Find where the given text appears and provide that cell's center as [x, y] coordinate. 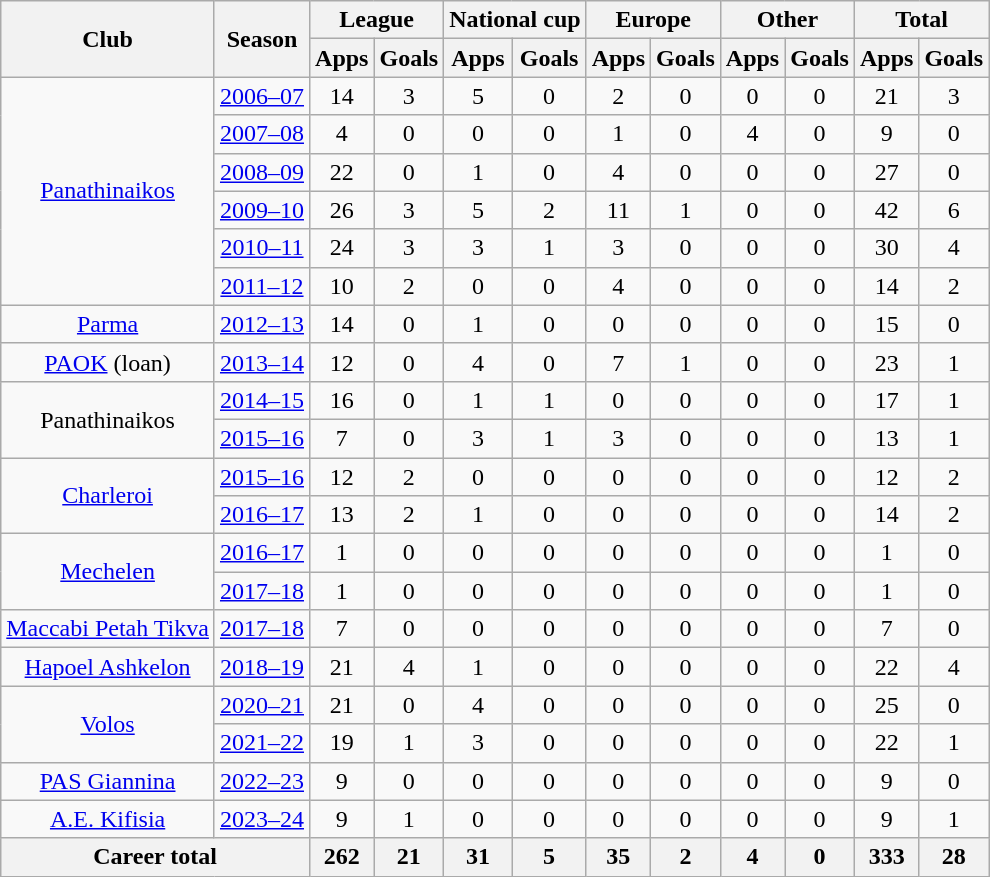
Maccabi Petah Tikva [108, 629]
Europe [653, 20]
2006–07 [262, 96]
Career total [156, 857]
10 [342, 286]
2013–14 [262, 362]
42 [886, 210]
League [377, 20]
2009–10 [262, 210]
Parma [108, 324]
2014–15 [262, 400]
2011–12 [262, 286]
Volos [108, 724]
2023–24 [262, 819]
30 [886, 248]
25 [886, 705]
28 [954, 857]
15 [886, 324]
National cup [515, 20]
Season [262, 39]
Mechelen [108, 572]
35 [618, 857]
262 [342, 857]
2020–21 [262, 705]
333 [886, 857]
Charleroi [108, 496]
2007–08 [262, 134]
19 [342, 743]
6 [954, 210]
PAOK (loan) [108, 362]
Other [787, 20]
24 [342, 248]
23 [886, 362]
Total [921, 20]
16 [342, 400]
2022–23 [262, 781]
17 [886, 400]
2018–19 [262, 667]
31 [478, 857]
2021–22 [262, 743]
11 [618, 210]
26 [342, 210]
A.E. Kifisia [108, 819]
2012–13 [262, 324]
Hapoel Ashkelon [108, 667]
PAS Giannina [108, 781]
Club [108, 39]
27 [886, 172]
2010–11 [262, 248]
2008–09 [262, 172]
